Locate the cell with the specified text and output its [x, y] center coordinate. 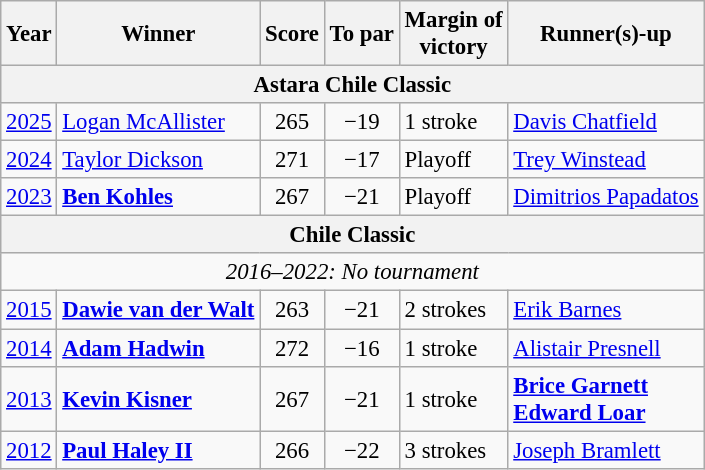
Runner(s)-up [606, 34]
−19 [362, 122]
Davis Chatfield [606, 122]
266 [292, 450]
Alistair Presnell [606, 348]
272 [292, 348]
−16 [362, 348]
Dimitrios Papadatos [606, 197]
Margin ofvictory [454, 34]
Trey Winstead [606, 160]
Winner [158, 34]
Kevin Kisner [158, 398]
Logan McAllister [158, 122]
Adam Hadwin [158, 348]
2023 [29, 197]
Year [29, 34]
2014 [29, 348]
2025 [29, 122]
Score [292, 34]
−22 [362, 450]
Astara Chile Classic [352, 85]
3 strokes [454, 450]
2013 [29, 398]
271 [292, 160]
2 strokes [454, 310]
263 [292, 310]
Brice Garnett Edward Loar [606, 398]
Paul Haley II [158, 450]
2016–2022: No tournament [352, 273]
Taylor Dickson [158, 160]
2012 [29, 450]
2024 [29, 160]
To par [362, 34]
Ben Kohles [158, 197]
Joseph Bramlett [606, 450]
2015 [29, 310]
−17 [362, 160]
Chile Classic [352, 235]
Erik Barnes [606, 310]
265 [292, 122]
Dawie van der Walt [158, 310]
